Locate the cell with the specified text and output its [x, y] center coordinate. 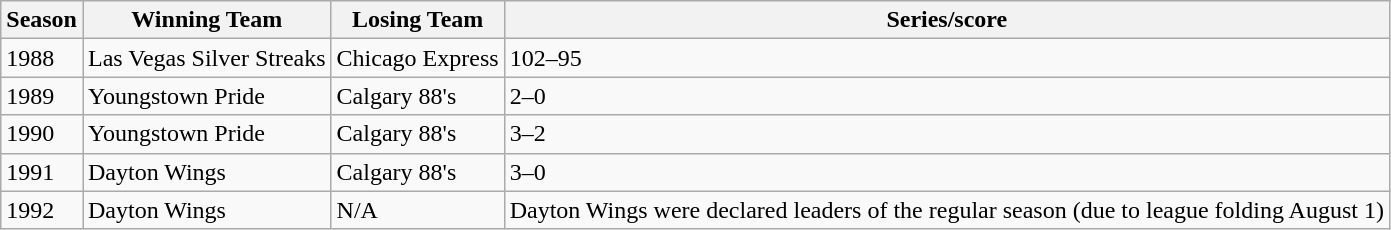
102–95 [946, 58]
1989 [42, 96]
Losing Team [418, 20]
Chicago Express [418, 58]
1988 [42, 58]
3–0 [946, 172]
Dayton Wings were declared leaders of the regular season (due to league folding August 1) [946, 210]
Season [42, 20]
Series/score [946, 20]
2–0 [946, 96]
Las Vegas Silver Streaks [206, 58]
N/A [418, 210]
Winning Team [206, 20]
1992 [42, 210]
3–2 [946, 134]
1991 [42, 172]
1990 [42, 134]
